Detect which cell encompasses the target text, then output its (x, y) center coordinate. 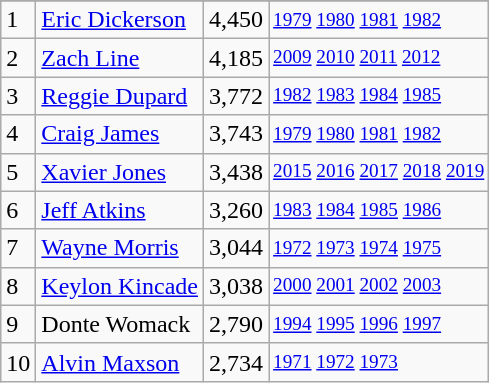
1982 1983 1984 1985 (379, 96)
Keylon Kincade (120, 286)
10 (18, 362)
9 (18, 324)
Eric Dickerson (120, 20)
2,734 (236, 362)
4,450 (236, 20)
Reggie Dupard (120, 96)
3,743 (236, 134)
1 (18, 20)
2000 2001 2002 2003 (379, 286)
Wayne Morris (120, 248)
4,185 (236, 58)
5 (18, 172)
2015 2016 2017 2018 2019 (379, 172)
Jeff Atkins (120, 210)
3,044 (236, 248)
1983 1984 1985 1986 (379, 210)
Donte Womack (120, 324)
1994 1995 1996 1997 (379, 324)
Zach Line (120, 58)
Xavier Jones (120, 172)
7 (18, 248)
3,260 (236, 210)
1972 1973 1974 1975 (379, 248)
Craig James (120, 134)
2,790 (236, 324)
2009 2010 2011 2012 (379, 58)
3,438 (236, 172)
3 (18, 96)
6 (18, 210)
3,772 (236, 96)
3,038 (236, 286)
4 (18, 134)
Alvin Maxson (120, 362)
2 (18, 58)
1971 1972 1973 (379, 362)
8 (18, 286)
